Output the [x, y] coordinate of the center of the cell containing the given text.  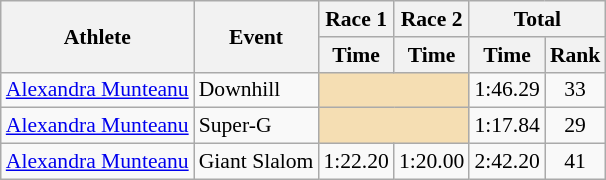
33 [576, 90]
Giant Slalom [256, 162]
1:46.29 [506, 90]
1:17.84 [506, 126]
Event [256, 36]
Downhill [256, 90]
29 [576, 126]
1:22.20 [356, 162]
1:20.00 [432, 162]
41 [576, 162]
Athlete [98, 36]
Total [537, 19]
Race 1 [356, 19]
Super-G [256, 126]
Race 2 [432, 19]
Rank [576, 55]
2:42.20 [506, 162]
